Return the [X, Y] coordinate for the center point of the cell that contains the specified text.  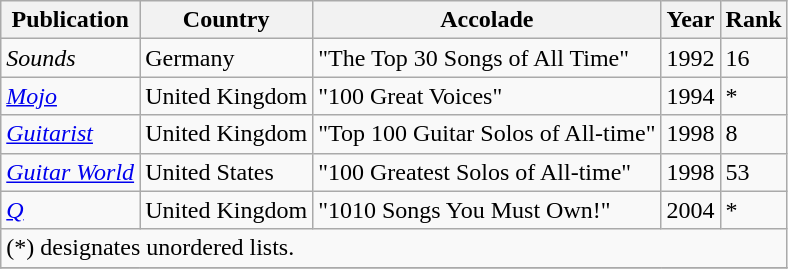
Rank [754, 20]
"100 Greatest Solos of All-time" [487, 172]
1994 [690, 96]
16 [754, 58]
Mojo [70, 96]
1992 [690, 58]
"100 Great Voices" [487, 96]
"Top 100 Guitar Solos of All-time" [487, 134]
Guitarist [70, 134]
53 [754, 172]
Country [226, 20]
Accolade [487, 20]
8 [754, 134]
2004 [690, 210]
United States [226, 172]
Sounds [70, 58]
Year [690, 20]
Q [70, 210]
"1010 Songs You Must Own!" [487, 210]
"The Top 30 Songs of All Time" [487, 58]
Germany [226, 58]
Guitar World [70, 172]
(*) designates unordered lists. [394, 248]
Publication [70, 20]
